Return the [X, Y] coordinate for the center point of the cell that contains the specified text.  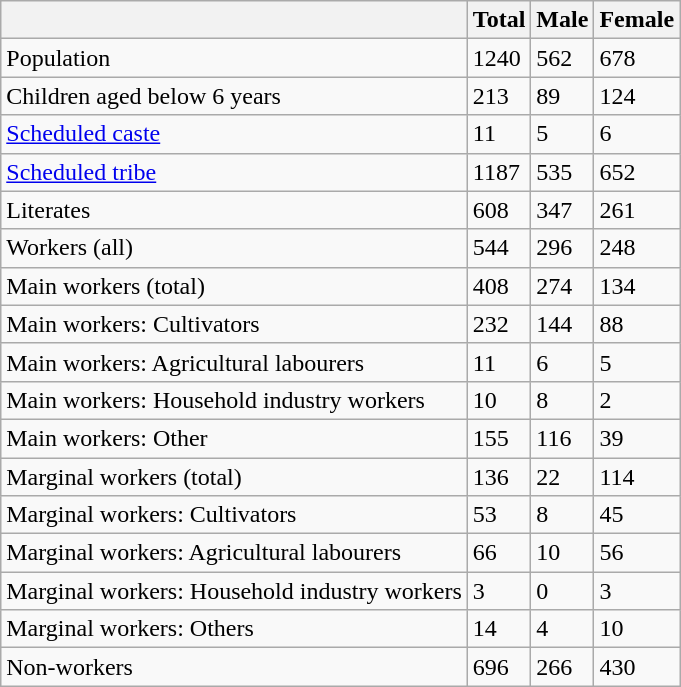
Total [499, 20]
652 [637, 172]
408 [499, 286]
Children aged below 6 years [234, 96]
4 [562, 629]
535 [562, 172]
608 [499, 210]
136 [499, 477]
116 [562, 438]
0 [562, 591]
696 [499, 667]
144 [562, 324]
213 [499, 96]
Literates [234, 210]
134 [637, 286]
Marginal workers: Others [234, 629]
Scheduled tribe [234, 172]
66 [499, 553]
544 [499, 248]
Population [234, 58]
678 [637, 58]
Main workers: Household industry workers [234, 400]
88 [637, 324]
Workers (all) [234, 248]
45 [637, 515]
Marginal workers: Cultivators [234, 515]
53 [499, 515]
261 [637, 210]
14 [499, 629]
89 [562, 96]
Main workers: Agricultural labourers [234, 362]
155 [499, 438]
Scheduled caste [234, 134]
Male [562, 20]
248 [637, 248]
Marginal workers: Household industry workers [234, 591]
296 [562, 248]
347 [562, 210]
39 [637, 438]
Non-workers [234, 667]
430 [637, 667]
Main workers: Other [234, 438]
Main workers (total) [234, 286]
Marginal workers: Agricultural labourers [234, 553]
2 [637, 400]
1240 [499, 58]
Female [637, 20]
1187 [499, 172]
266 [562, 667]
22 [562, 477]
274 [562, 286]
562 [562, 58]
Marginal workers (total) [234, 477]
114 [637, 477]
Main workers: Cultivators [234, 324]
124 [637, 96]
56 [637, 553]
232 [499, 324]
